Identify which cell holds the provided text, then report its [X, Y] central coordinate. 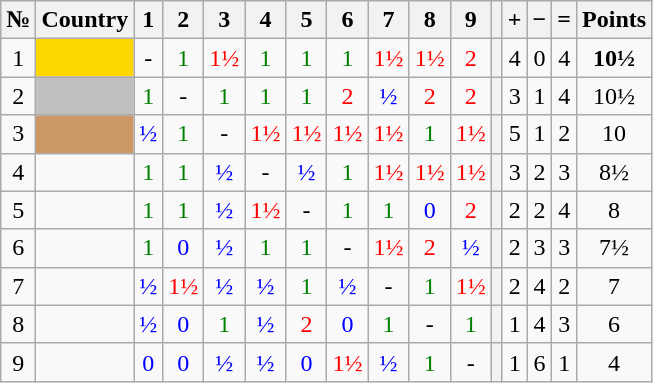
+ [514, 20]
10 [614, 134]
= [564, 20]
Country [85, 20]
7½ [614, 248]
8½ [614, 172]
№ [18, 20]
Points [614, 20]
− [540, 20]
